Scan for the cell matching the given text and deliver its [X, Y] coordinate at center. 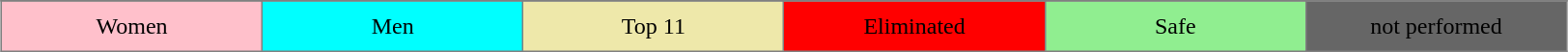
Men [393, 26]
Eliminated [914, 26]
Top 11 [654, 26]
Safe [1175, 26]
Women [131, 26]
not performed [1436, 26]
